For the text-containing cell, return its midpoint in (x, y) coordinate format. 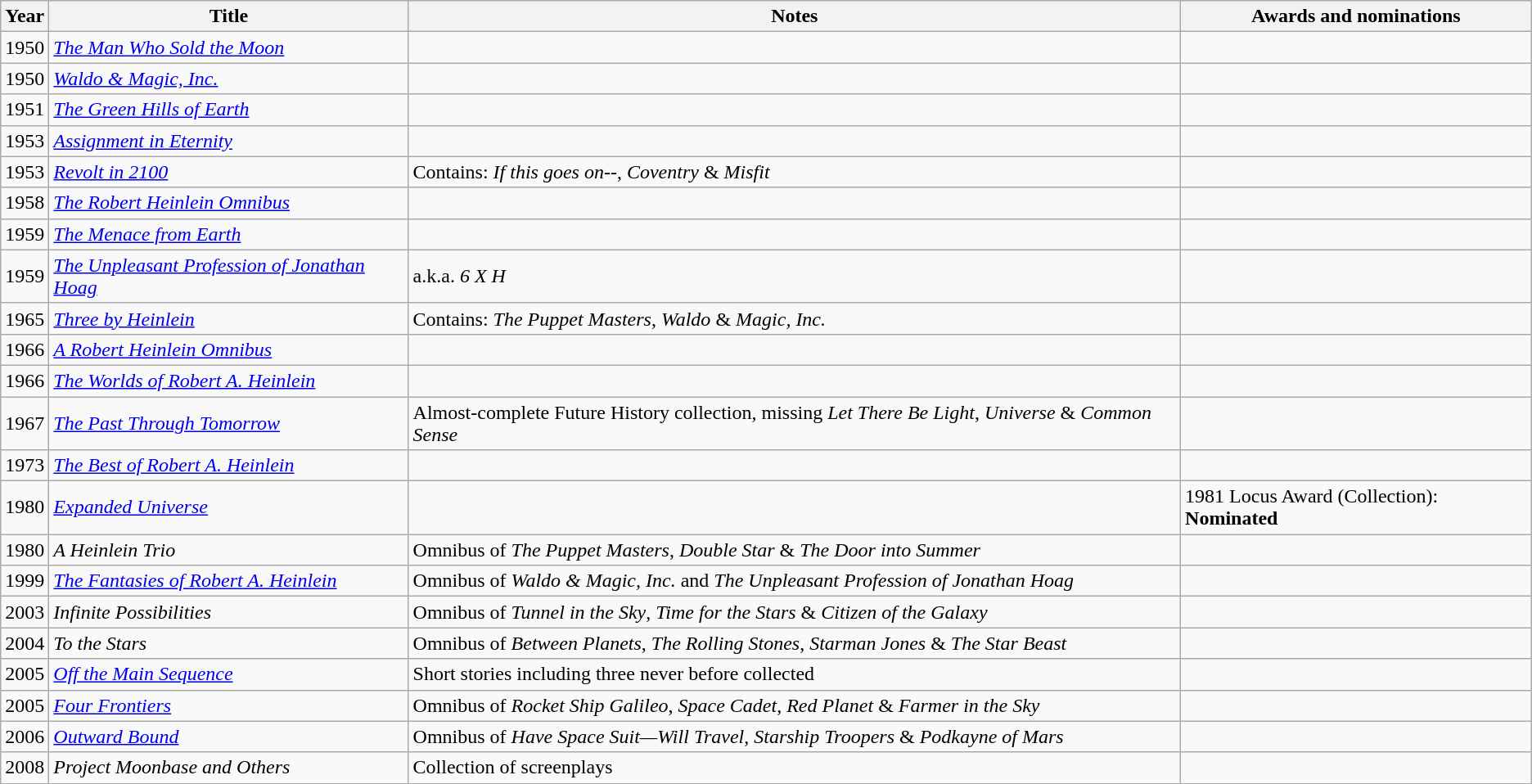
Revolt in 2100 (229, 172)
Short stories including three never before collected (795, 674)
Year (25, 16)
a.k.a. 6 X H (795, 277)
1958 (25, 203)
Outward Bound (229, 737)
Project Moonbase and Others (229, 768)
1973 (25, 466)
1951 (25, 110)
Omnibus of Rocket Ship Galileo, Space Cadet, Red Planet & Farmer in the Sky (795, 705)
Four Frontiers (229, 705)
Contains: The Puppet Masters, Waldo & Magic, Inc. (795, 318)
Assignment in Eternity (229, 141)
Infinite Possibilities (229, 612)
The Past Through Tomorrow (229, 422)
The Man Who Sold the Moon (229, 47)
The Menace from Earth (229, 234)
Omnibus of Between Planets, The Rolling Stones, Starman Jones & The Star Beast (795, 643)
Collection of screenplays (795, 768)
A Robert Heinlein Omnibus (229, 349)
1967 (25, 422)
Off the Main Sequence (229, 674)
A Heinlein Trio (229, 550)
Three by Heinlein (229, 318)
2003 (25, 612)
Omnibus of Have Space Suit—Will Travel, Starship Troopers & Podkayne of Mars (795, 737)
Notes (795, 16)
The Worlds of Robert A. Heinlein (229, 381)
Awards and nominations (1357, 16)
The Robert Heinlein Omnibus (229, 203)
Title (229, 16)
The Fantasies of Robert A. Heinlein (229, 581)
2008 (25, 768)
To the Stars (229, 643)
2004 (25, 643)
Contains: If this goes on--, Coventry & Misfit (795, 172)
The Green Hills of Earth (229, 110)
Waldo & Magic, Inc. (229, 79)
The Unpleasant Profession of Jonathan Hoag (229, 277)
1981 Locus Award (Collection): Nominated (1357, 507)
1999 (25, 581)
Omnibus of Waldo & Magic, Inc. and The Unpleasant Profession of Jonathan Hoag (795, 581)
Expanded Universe (229, 507)
Omnibus of The Puppet Masters, Double Star & The Door into Summer (795, 550)
The Best of Robert A. Heinlein (229, 466)
2006 (25, 737)
1965 (25, 318)
Almost-complete Future History collection, missing Let There Be Light, Universe & Common Sense (795, 422)
Omnibus of Tunnel in the Sky, Time for the Stars & Citizen of the Galaxy (795, 612)
